Identify which cell holds the provided text, then report its (X, Y) central coordinate. 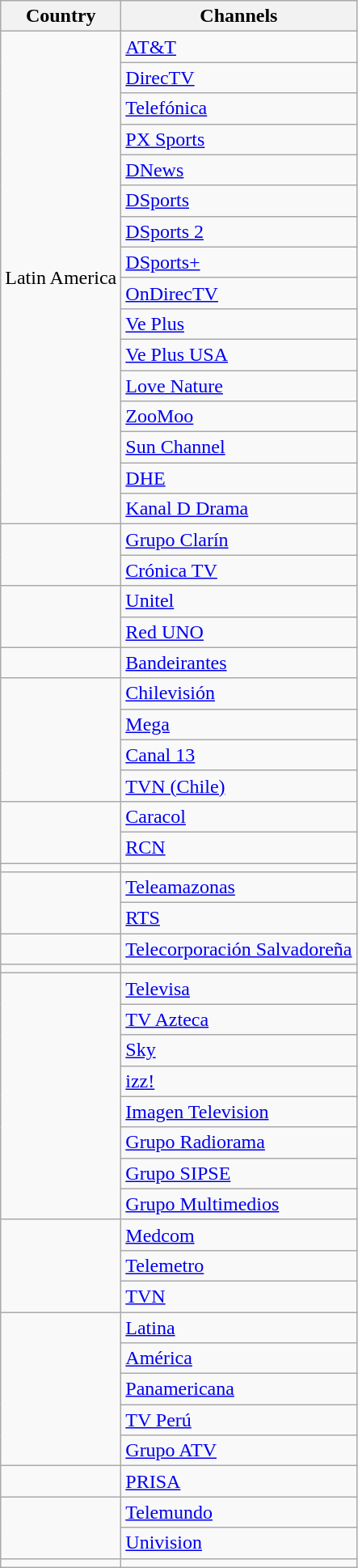
Grupo Radiorama (239, 1142)
izz! (239, 1081)
Teleamazonas (239, 888)
Medcom (239, 1235)
Latina (239, 1328)
Panamericana (239, 1389)
Canal 13 (239, 755)
Univision (239, 1543)
DirecTV (239, 78)
Latin America (61, 278)
Imagen Television (239, 1112)
TVN (239, 1296)
Red UNO (239, 632)
Unitel (239, 601)
Televisa (239, 989)
DHE (239, 478)
Crónica TV (239, 570)
DSports 2 (239, 231)
TVN (Chile) (239, 786)
Grupo Multimedios (239, 1204)
Chilevisión (239, 693)
Grupo Clarín (239, 540)
PX Sports (239, 139)
Caracol (239, 816)
América (239, 1358)
Bandeirantes (239, 663)
Telecorporación Salvadoreña (239, 949)
Ve Plus (239, 324)
Mega (239, 724)
Telemetro (239, 1265)
ZooMoo (239, 417)
DSports (239, 201)
PRISA (239, 1481)
Sky (239, 1050)
TV Perú (239, 1420)
DNews (239, 170)
Grupo SIPSE (239, 1173)
TV Azteca (239, 1019)
Ve Plus USA (239, 354)
Sun Channel (239, 447)
OnDirecTV (239, 293)
Love Nature (239, 386)
Grupo ATV (239, 1451)
RCN (239, 847)
AT&T (239, 47)
RTS (239, 918)
Telefónica (239, 108)
DSports+ (239, 262)
Country (61, 16)
Channels (239, 16)
Kanal D Drama (239, 509)
Telemundo (239, 1512)
